Search for the cell housing the specified text and yield its (X, Y) center coordinate. 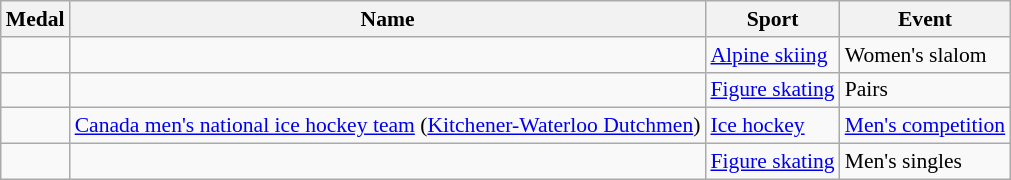
Event (926, 19)
Women's slalom (926, 55)
Alpine skiing (772, 55)
Sport (772, 19)
Men's competition (926, 126)
Ice hockey (772, 126)
Men's singles (926, 162)
Name (388, 19)
Canada men's national ice hockey team (Kitchener-Waterloo Dutchmen) (388, 126)
Medal (36, 19)
Pairs (926, 90)
